Return the (x, y) coordinate for the center point of the cell that contains the specified text.  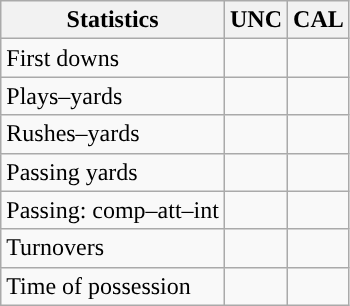
Passing yards (113, 172)
Time of possession (113, 286)
Rushes–yards (113, 134)
Statistics (113, 20)
First downs (113, 58)
Plays–yards (113, 96)
Passing: comp–att–int (113, 210)
Turnovers (113, 248)
UNC (256, 20)
CAL (319, 20)
